Pinpoint the cell where the given text exists, returning its [X, Y] midpoint coordinate. 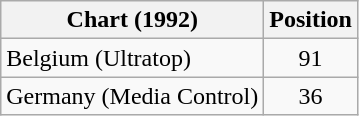
36 [311, 96]
Chart (1992) [132, 20]
Germany (Media Control) [132, 96]
91 [311, 58]
Position [311, 20]
Belgium (Ultratop) [132, 58]
